Locate the cell with the specified text and output its [X, Y] center coordinate. 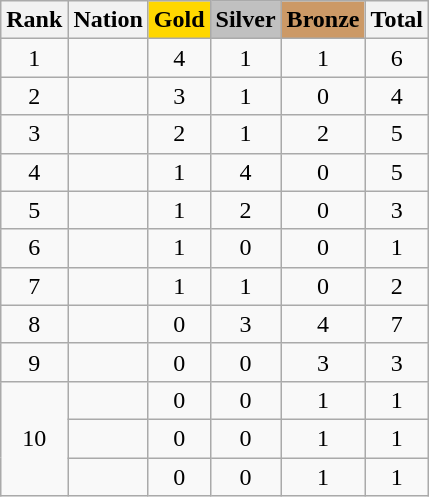
Gold [179, 20]
9 [34, 362]
Bronze [323, 20]
Rank [34, 20]
Total [397, 20]
10 [34, 438]
Silver [246, 20]
8 [34, 324]
Nation [108, 20]
